Locate the cell with the specified text and output its (x, y) center coordinate. 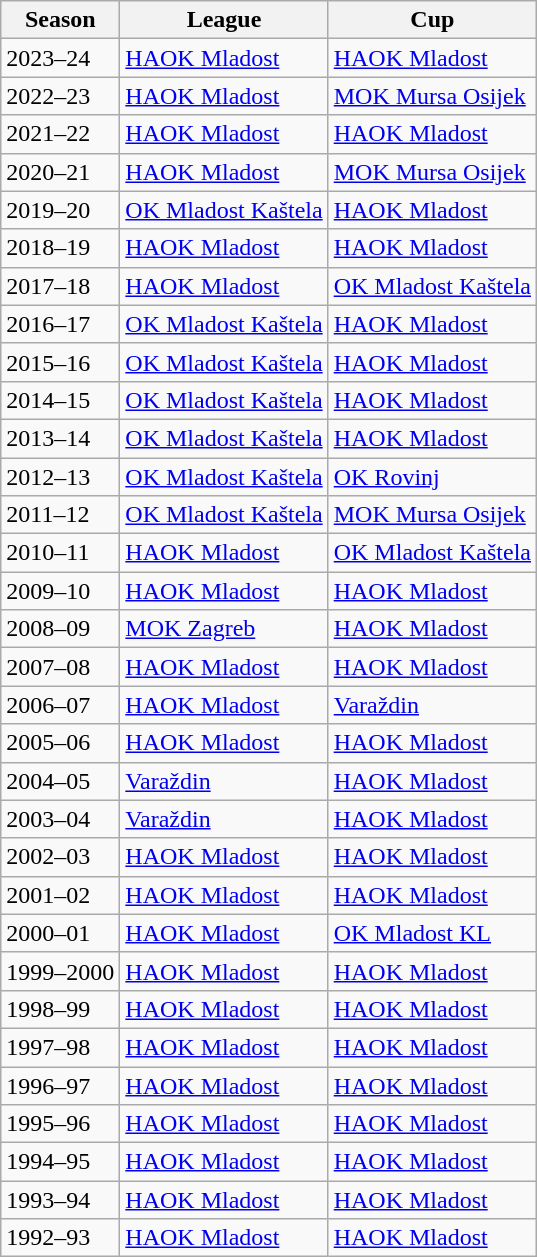
2022–23 (60, 96)
2014–15 (60, 400)
2012–13 (60, 477)
1994–95 (60, 1162)
2019–20 (60, 210)
1996–97 (60, 1085)
2000–01 (60, 933)
OK Rovinj (432, 477)
1997–98 (60, 1047)
2007–08 (60, 667)
1995–96 (60, 1124)
2013–14 (60, 438)
2011–12 (60, 515)
2005–06 (60, 743)
2004–05 (60, 781)
League (224, 20)
1993–94 (60, 1200)
OK Mladost KL (432, 933)
Cup (432, 20)
2016–17 (60, 324)
2020–21 (60, 172)
2017–18 (60, 286)
2006–07 (60, 705)
2021–22 (60, 134)
2001–02 (60, 895)
Season (60, 20)
2023–24 (60, 58)
2002–03 (60, 857)
1999–2000 (60, 971)
MOK Zagreb (224, 629)
2008–09 (60, 629)
1992–93 (60, 1238)
2018–19 (60, 248)
2003–04 (60, 819)
2015–16 (60, 362)
2010–11 (60, 553)
2009–10 (60, 591)
1998–99 (60, 1009)
